Search for the cell housing the specified text and yield its [x, y] center coordinate. 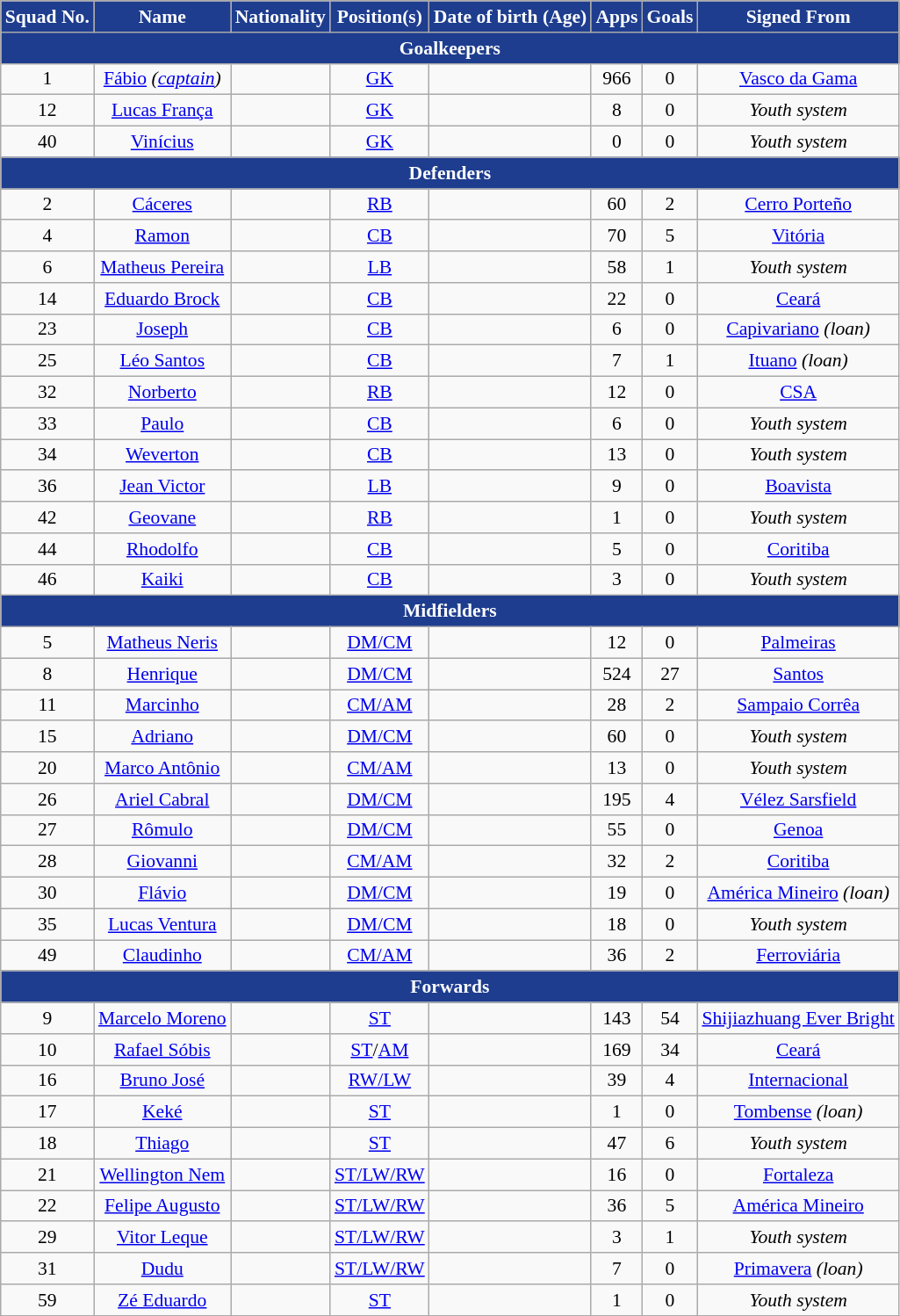
143 [616, 1018]
Zé Eduardo [162, 1300]
26 [47, 799]
14 [47, 299]
RW/LW [379, 1081]
10 [47, 1050]
Forwards [450, 987]
Keké [162, 1112]
Position(s) [379, 17]
Giovanni [162, 862]
América Mineiro [798, 1206]
58 [616, 267]
Marco Antônio [162, 768]
Boavista [798, 487]
55 [616, 830]
Primavera (loan) [798, 1269]
Vinícius [162, 142]
Rômulo [162, 830]
Vélez Sarsfield [798, 799]
Fábio (captain) [162, 79]
Nationality [281, 17]
Sampaio Corrêa [798, 705]
15 [47, 737]
47 [616, 1144]
35 [47, 924]
Cáceres [162, 205]
América Mineiro (loan) [798, 893]
Cerro Porteño [798, 205]
Ramon [162, 236]
Vitória [798, 236]
Kaiki [162, 580]
Tombense (loan) [798, 1112]
44 [47, 549]
Léo Santos [162, 361]
Apps [616, 17]
Ituano (loan) [798, 361]
21 [47, 1175]
Palmeiras [798, 643]
Fortaleza [798, 1175]
54 [669, 1018]
Norberto [162, 393]
Rafael Sóbis [162, 1050]
Ferroviária [798, 956]
Goals [669, 17]
Claudinho [162, 956]
Matheus Neris [162, 643]
Genoa [798, 830]
Thiago [162, 1144]
11 [47, 705]
Marcinho [162, 705]
169 [616, 1050]
Bruno José [162, 1081]
195 [616, 799]
524 [616, 674]
Defenders [450, 173]
Lucas França [162, 111]
29 [47, 1238]
Paulo [162, 423]
59 [47, 1300]
Jean Victor [162, 487]
Vasco da Gama [798, 79]
Goalkeepers [450, 48]
70 [616, 236]
Date of birth (Age) [511, 17]
46 [47, 580]
Shijiazhuang Ever Bright [798, 1018]
30 [47, 893]
23 [47, 329]
Matheus Pereira [162, 267]
Capivariano (loan) [798, 329]
17 [47, 1112]
Felipe Augusto [162, 1206]
42 [47, 517]
39 [616, 1081]
Lucas Ventura [162, 924]
19 [616, 893]
Santos [798, 674]
Flávio [162, 893]
Vitor Leque [162, 1238]
Name [162, 17]
20 [47, 768]
Geovane [162, 517]
Squad No. [47, 17]
Internacional [798, 1081]
Joseph [162, 329]
Ariel Cabral [162, 799]
25 [47, 361]
31 [47, 1269]
Rhodolfo [162, 549]
Dudu [162, 1269]
Wellington Nem [162, 1175]
Eduardo Brock [162, 299]
40 [47, 142]
Adriano [162, 737]
Henrique [162, 674]
Midfielders [450, 611]
966 [616, 79]
49 [47, 956]
ST/AM [379, 1050]
33 [47, 423]
CSA [798, 393]
Marcelo Moreno [162, 1018]
Weverton [162, 455]
Signed From [798, 17]
